Pinpoint the cell where the given text exists, returning its [x, y] midpoint coordinate. 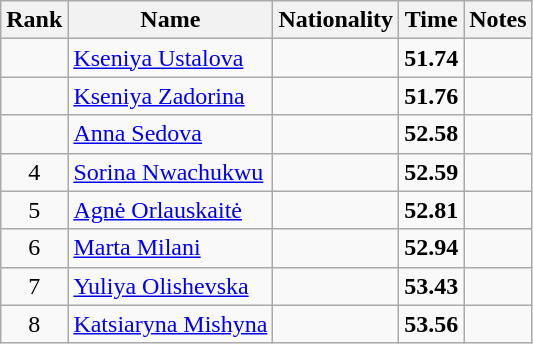
53.56 [432, 324]
52.81 [432, 210]
Kseniya Zadorina [170, 96]
4 [34, 172]
52.59 [432, 172]
Time [432, 20]
5 [34, 210]
6 [34, 248]
51.76 [432, 96]
7 [34, 286]
53.43 [432, 286]
Name [170, 20]
52.94 [432, 248]
Rank [34, 20]
Anna Sedova [170, 134]
Agnė Orlauskaitė [170, 210]
Sorina Nwachukwu [170, 172]
Katsiaryna Mishyna [170, 324]
Notes [498, 20]
Kseniya Ustalova [170, 58]
Marta Milani [170, 248]
52.58 [432, 134]
51.74 [432, 58]
8 [34, 324]
Yuliya Olishevska [170, 286]
Nationality [336, 20]
